Find where the given text appears and provide that cell's center as (x, y) coordinate. 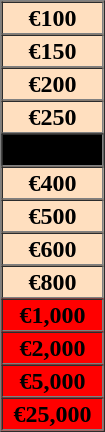
€400 (53, 182)
€1,000 (53, 314)
KUTIA Y (53, 150)
€150 (53, 50)
€2,000 (53, 348)
€800 (53, 282)
€200 (53, 84)
€100 (53, 18)
€25,000 (53, 414)
€250 (53, 116)
€500 (53, 216)
€5,000 (53, 380)
€600 (53, 248)
